Return [x, y] of the center of cell containing provided text 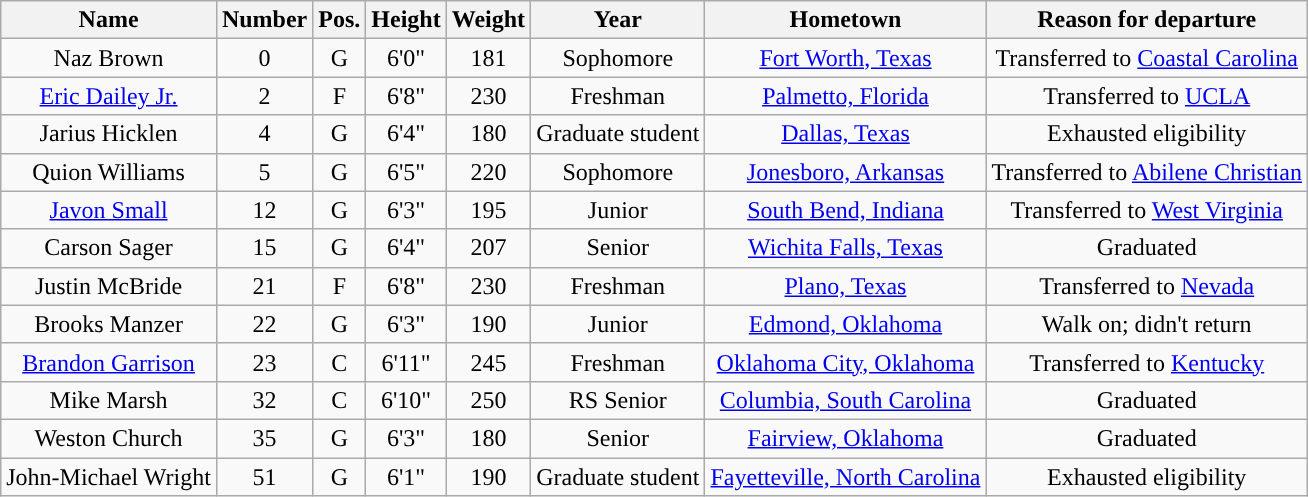
6'5" [406, 172]
Naz Brown [109, 58]
Fort Worth, Texas [846, 58]
Javon Small [109, 210]
Name [109, 20]
Carson Sager [109, 248]
John-Michael Wright [109, 477]
245 [488, 362]
Wichita Falls, Texas [846, 248]
Fairview, Oklahoma [846, 438]
220 [488, 172]
5 [264, 172]
Edmond, Oklahoma [846, 324]
Fayetteville, North Carolina [846, 477]
Dallas, Texas [846, 134]
Brooks Manzer [109, 324]
12 [264, 210]
6'10" [406, 400]
6'1" [406, 477]
Transferred to Nevada [1146, 286]
35 [264, 438]
Jonesboro, Arkansas [846, 172]
Year [618, 20]
Weston Church [109, 438]
Pos. [340, 20]
Oklahoma City, Oklahoma [846, 362]
Transferred to Abilene Christian [1146, 172]
Transferred to UCLA [1146, 96]
Height [406, 20]
Plano, Texas [846, 286]
Columbia, South Carolina [846, 400]
Eric Dailey Jr. [109, 96]
0 [264, 58]
South Bend, Indiana [846, 210]
250 [488, 400]
181 [488, 58]
Number [264, 20]
6'0" [406, 58]
207 [488, 248]
6'11" [406, 362]
21 [264, 286]
Brandon Garrison [109, 362]
4 [264, 134]
Hometown [846, 20]
Reason for departure [1146, 20]
Mike Marsh [109, 400]
RS Senior [618, 400]
Jarius Hicklen [109, 134]
23 [264, 362]
Palmetto, Florida [846, 96]
15 [264, 248]
22 [264, 324]
Quion Williams [109, 172]
Justin McBride [109, 286]
Walk on; didn't return [1146, 324]
195 [488, 210]
Transferred to Kentucky [1146, 362]
2 [264, 96]
51 [264, 477]
Transferred to West Virginia [1146, 210]
Weight [488, 20]
Transferred to Coastal Carolina [1146, 58]
32 [264, 400]
